Output the [x, y] coordinate of the center of the cell containing the given text.  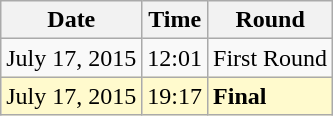
Time [175, 20]
12:01 [175, 58]
19:17 [175, 96]
Date [72, 20]
Round [270, 20]
Final [270, 96]
First Round [270, 58]
